Provide the [x, y] coordinate of the cell's center where the given text is located.  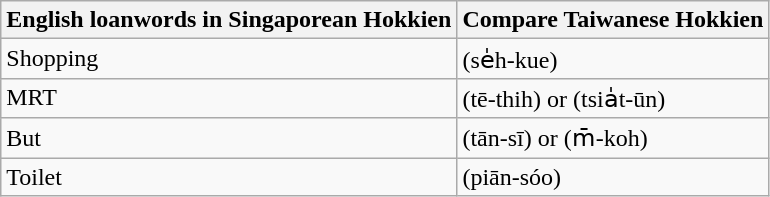
Shopping [229, 59]
But [229, 138]
MRT [229, 98]
(tē-thih) or (tsia̍t-ūn) [613, 98]
Toilet [229, 177]
(tān-sī) or (m̄-koh) [613, 138]
English loanwords in Singaporean Hokkien [229, 20]
(se̍h-kue) [613, 59]
Compare Taiwanese Hokkien [613, 20]
(piān-sóo) [613, 177]
